Identify which cell holds the provided text, then report its (X, Y) central coordinate. 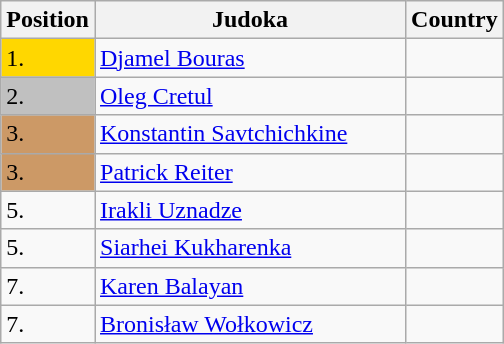
Irakli Uznadze (250, 210)
Djamel Bouras (250, 58)
Oleg Cretul (250, 96)
Bronisław Wołkowicz (250, 324)
Country (455, 20)
Patrick Reiter (250, 172)
Judoka (250, 20)
2. (48, 96)
Position (48, 20)
Konstantin Savtchichkine (250, 134)
1. (48, 58)
Karen Balayan (250, 286)
Siarhei Kukharenka (250, 248)
